For the text-containing cell, return its midpoint in (X, Y) coordinate format. 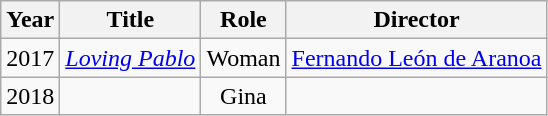
2018 (30, 96)
Title (130, 20)
Role (244, 20)
Woman (244, 58)
2017 (30, 58)
Fernando León de Aranoa (416, 58)
Director (416, 20)
Year (30, 20)
Loving Pablo (130, 58)
Gina (244, 96)
